Return (X, Y) of the center of cell containing provided text 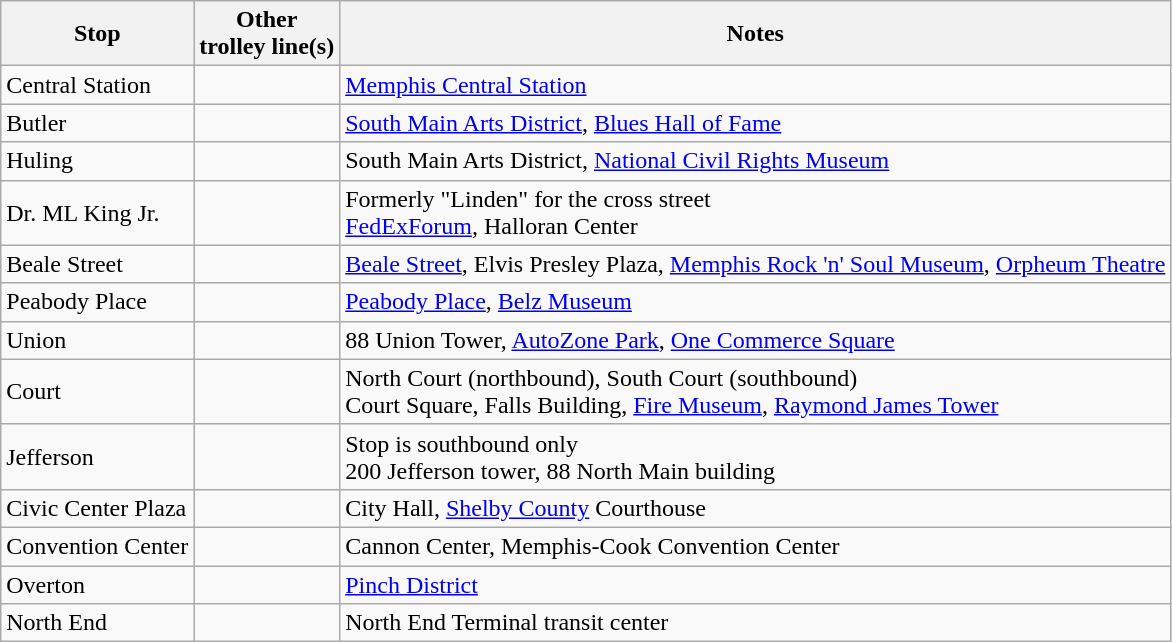
Othertrolley line(s) (267, 34)
Memphis Central Station (756, 85)
Beale Street, Elvis Presley Plaza, Memphis Rock 'n' Soul Museum, Orpheum Theatre (756, 264)
Formerly "Linden" for the cross streetFedExForum, Halloran Center (756, 212)
City Hall, Shelby County Courthouse (756, 508)
Cannon Center, Memphis-Cook Convention Center (756, 546)
Civic Center Plaza (98, 508)
Overton (98, 585)
Court (98, 392)
Dr. ML King Jr. (98, 212)
Jefferson (98, 456)
Huling (98, 161)
Union (98, 340)
88 Union Tower, AutoZone Park, One Commerce Square (756, 340)
Peabody Place, Belz Museum (756, 302)
Butler (98, 123)
Stop is southbound only200 Jefferson tower, 88 North Main building (756, 456)
Beale Street (98, 264)
South Main Arts District, Blues Hall of Fame (756, 123)
North Court (northbound), South Court (southbound)Court Square, Falls Building, Fire Museum, Raymond James Tower (756, 392)
North End (98, 623)
Notes (756, 34)
South Main Arts District, National Civil Rights Museum (756, 161)
Peabody Place (98, 302)
North End Terminal transit center (756, 623)
Pinch District (756, 585)
Stop (98, 34)
Central Station (98, 85)
Convention Center (98, 546)
